Search for the cell housing the specified text and yield its (X, Y) center coordinate. 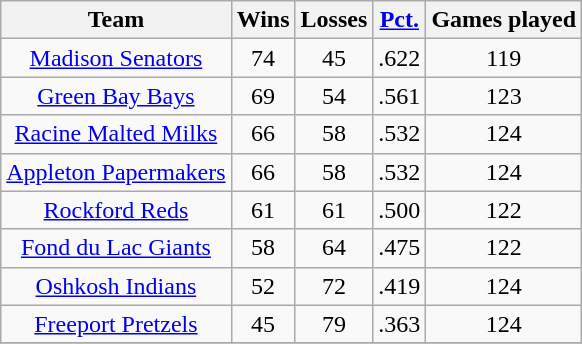
Fond du Lac Giants (116, 248)
.622 (400, 58)
Rockford Reds (116, 210)
Appleton Papermakers (116, 172)
Pct. (400, 20)
.475 (400, 248)
119 (504, 58)
74 (263, 58)
Wins (263, 20)
Freeport Pretzels (116, 324)
72 (334, 286)
79 (334, 324)
54 (334, 96)
64 (334, 248)
Team (116, 20)
.500 (400, 210)
Games played (504, 20)
Losses (334, 20)
Oshkosh Indians (116, 286)
123 (504, 96)
69 (263, 96)
.419 (400, 286)
Racine Malted Milks (116, 134)
52 (263, 286)
Madison Senators (116, 58)
.561 (400, 96)
Green Bay Bays (116, 96)
.363 (400, 324)
